For the text-containing cell, return its midpoint in [X, Y] coordinate format. 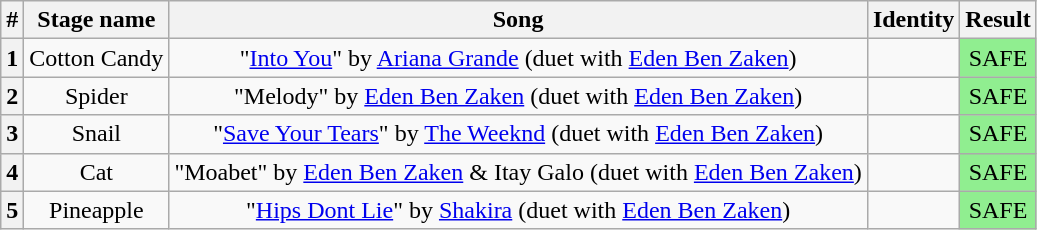
"Moabet" by Eden Ben Zaken & Itay Galo (duet with Eden Ben Zaken) [518, 172]
Cotton Candy [96, 58]
3 [12, 134]
2 [12, 96]
Identity [913, 20]
5 [12, 210]
Stage name [96, 20]
1 [12, 58]
"Into You" by Ariana Grande (duet with Eden Ben Zaken) [518, 58]
Snail [96, 134]
Cat [96, 172]
# [12, 20]
"Hips Dont Lie" by Shakira (duet with Eden Ben Zaken) [518, 210]
Result [998, 20]
Song [518, 20]
"Save Your Tears" by The Weeknd (duet with Eden Ben Zaken) [518, 134]
"Melody" by Eden Ben Zaken (duet with Eden Ben Zaken) [518, 96]
4 [12, 172]
Pineapple [96, 210]
Spider [96, 96]
